Pinpoint the cell where the given text exists, returning its (X, Y) midpoint coordinate. 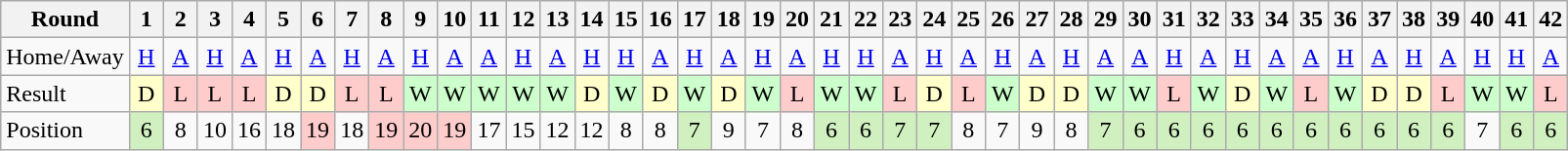
26 (1002, 19)
29 (1106, 19)
36 (1344, 19)
24 (934, 19)
21 (832, 19)
5 (283, 19)
4 (248, 19)
14 (592, 19)
34 (1276, 19)
22 (866, 19)
35 (1311, 19)
11 (488, 19)
42 (1551, 19)
Position (65, 131)
39 (1448, 19)
33 (1243, 19)
38 (1415, 19)
27 (1038, 19)
2 (180, 19)
Result (65, 94)
30 (1139, 19)
Round (65, 19)
3 (215, 19)
23 (901, 19)
37 (1379, 19)
13 (557, 19)
28 (1071, 19)
Home/Away (65, 57)
31 (1174, 19)
41 (1516, 19)
25 (969, 19)
40 (1483, 19)
1 (147, 19)
32 (1208, 19)
